Return [x, y] of the center of cell containing provided text 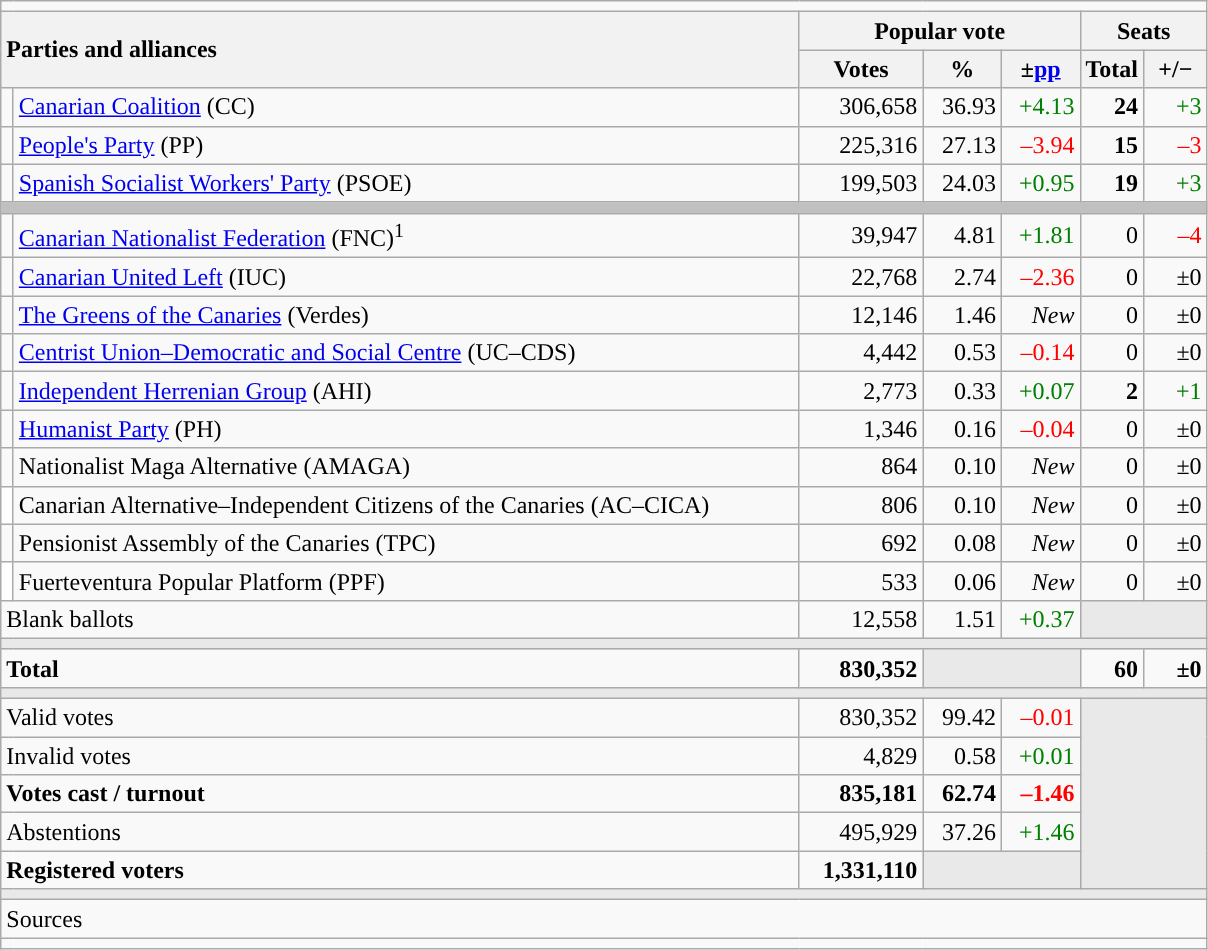
533 [861, 581]
0.58 [962, 756]
24 [1112, 107]
806 [861, 505]
People's Party (PP) [406, 145]
306,658 [861, 107]
+1 [1176, 391]
–3.94 [1040, 145]
Canarian Coalition (CC) [406, 107]
Votes cast / turnout [400, 794]
Spanish Socialist Workers' Party (PSOE) [406, 183]
Canarian United Left (IUC) [406, 277]
1,331,110 [861, 870]
1.51 [962, 619]
–1.46 [1040, 794]
1,346 [861, 429]
–2.36 [1040, 277]
Fuerteventura Popular Platform (PPF) [406, 581]
+/− [1176, 69]
The Greens of the Canaries (Verdes) [406, 315]
+0.01 [1040, 756]
Nationalist Maga Alternative (AMAGA) [406, 467]
0.08 [962, 543]
Blank ballots [400, 619]
Valid votes [400, 718]
–0.14 [1040, 353]
835,181 [861, 794]
+0.95 [1040, 183]
Humanist Party (PH) [406, 429]
4,829 [861, 756]
Pensionist Assembly of the Canaries (TPC) [406, 543]
+0.37 [1040, 619]
0.33 [962, 391]
36.93 [962, 107]
2,773 [861, 391]
Invalid votes [400, 756]
–3 [1176, 145]
Independent Herrenian Group (AHI) [406, 391]
12,558 [861, 619]
Registered voters [400, 870]
864 [861, 467]
Canarian Alternative–Independent Citizens of the Canaries (AC–CICA) [406, 505]
+4.13 [1040, 107]
+1.81 [1040, 236]
–0.01 [1040, 718]
4.81 [962, 236]
Sources [604, 919]
692 [861, 543]
4,442 [861, 353]
Parties and alliances [400, 50]
27.13 [962, 145]
225,316 [861, 145]
12,146 [861, 315]
199,503 [861, 183]
22,768 [861, 277]
Abstentions [400, 832]
495,929 [861, 832]
2 [1112, 391]
0.53 [962, 353]
2.74 [962, 277]
99.42 [962, 718]
+1.46 [1040, 832]
Centrist Union–Democratic and Social Centre (UC–CDS) [406, 353]
39,947 [861, 236]
1.46 [962, 315]
–0.04 [1040, 429]
15 [1112, 145]
62.74 [962, 794]
Canarian Nationalist Federation (FNC)1 [406, 236]
0.16 [962, 429]
0.06 [962, 581]
±pp [1040, 69]
Seats [1144, 31]
37.26 [962, 832]
60 [1112, 668]
+0.07 [1040, 391]
% [962, 69]
Popular vote [940, 31]
19 [1112, 183]
24.03 [962, 183]
–4 [1176, 236]
Votes [861, 69]
